Output the [x, y] coordinate of the center of the cell containing the given text.  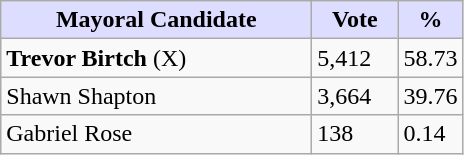
Gabriel Rose [156, 134]
% [430, 20]
Mayoral Candidate [156, 20]
39.76 [430, 96]
5,412 [355, 58]
58.73 [430, 58]
Shawn Shapton [156, 96]
Trevor Birtch (X) [156, 58]
0.14 [430, 134]
138 [355, 134]
3,664 [355, 96]
Vote [355, 20]
